From the cell containing the given text, extract its center point as [x, y] coordinate. 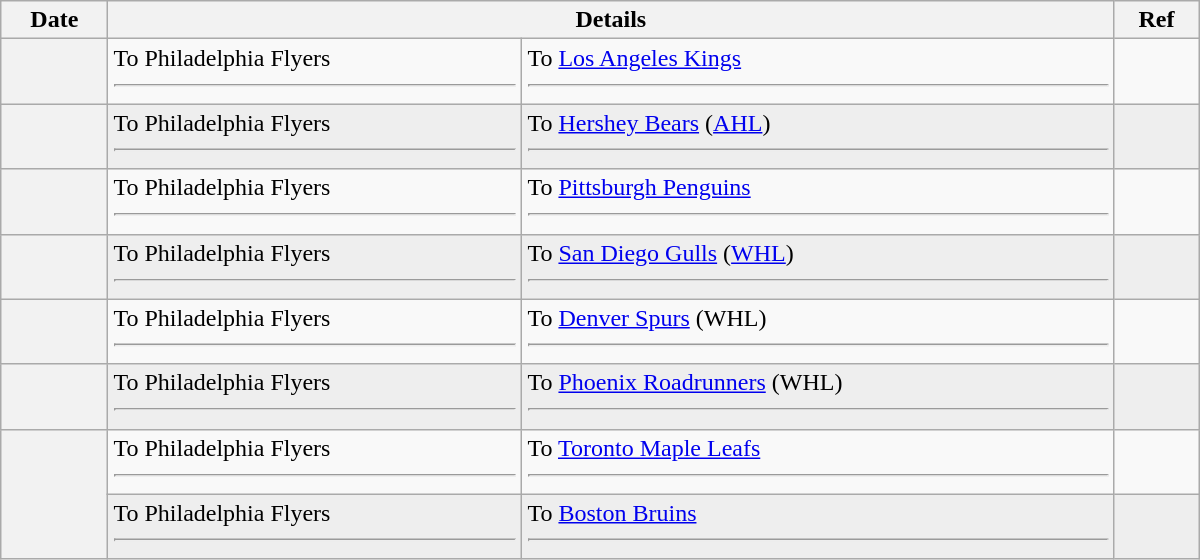
To Phoenix Roadrunners (WHL) [818, 396]
Details [611, 20]
Date [54, 20]
To San Diego Gulls (WHL) [818, 266]
To Toronto Maple Leafs [818, 462]
To Denver Spurs (WHL) [818, 332]
To Pittsburgh Penguins [818, 202]
To Hershey Bears (AHL) [818, 136]
To Boston Bruins [818, 526]
Ref [1156, 20]
To Los Angeles Kings [818, 72]
